Scan for the cell matching the given text and deliver its [X, Y] coordinate at center. 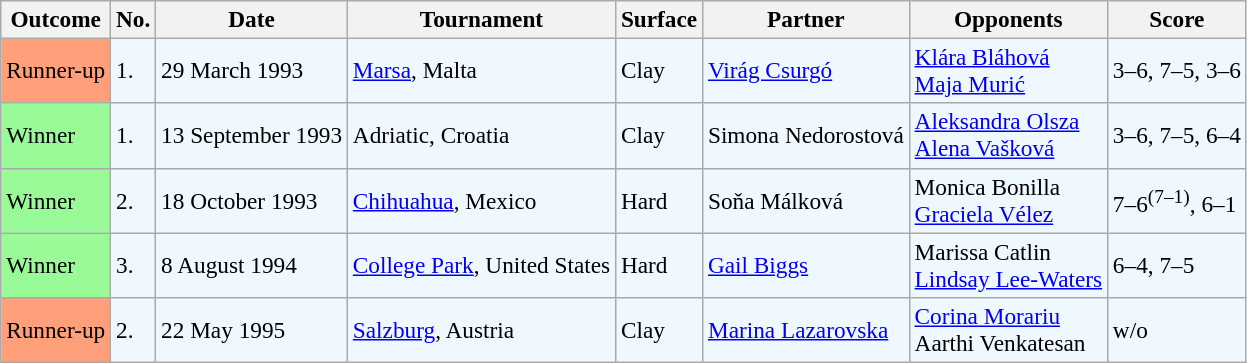
w/o [1176, 330]
Adriatic, Croatia [481, 136]
6–4, 7–5 [1176, 264]
Outcome [56, 19]
Date [252, 19]
22 May 1995 [252, 330]
29 March 1993 [252, 70]
College Park, United States [481, 264]
Monica Bonilla Graciela Vélez [1008, 200]
Partner [806, 19]
Surface [660, 19]
Marissa Catlin Lindsay Lee-Waters [1008, 264]
Marsa, Malta [481, 70]
3–6, 7–5, 3–6 [1176, 70]
3–6, 7–5, 6–4 [1176, 136]
Score [1176, 19]
Gail Biggs [806, 264]
Soňa Málková [806, 200]
8 August 1994 [252, 264]
No. [134, 19]
3. [134, 264]
Simona Nedorostová [806, 136]
Corina Morariu Aarthi Venkatesan [1008, 330]
7–6(7–1), 6–1 [1176, 200]
Opponents [1008, 19]
Salzburg, Austria [481, 330]
Tournament [481, 19]
13 September 1993 [252, 136]
Chihuahua, Mexico [481, 200]
18 October 1993 [252, 200]
Marina Lazarovska [806, 330]
Virág Csurgó [806, 70]
Aleksandra Olsza Alena Vašková [1008, 136]
Klára Bláhová Maja Murić [1008, 70]
